Output the [X, Y] coordinate of the center of the cell containing the given text.  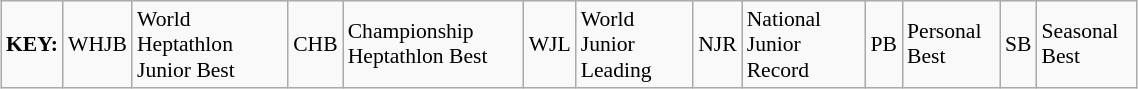
World Junior Leading [634, 44]
WHJB [98, 44]
CHB [316, 44]
SB [1018, 44]
World Heptathlon Junior Best [210, 44]
Seasonal Best [1087, 44]
KEY: [32, 44]
PB [884, 44]
NJR [718, 44]
WJL [550, 44]
Championship Heptathlon Best [434, 44]
National Junior Record [804, 44]
Personal Best [951, 44]
